Identify which cell holds the provided text, then report its (x, y) central coordinate. 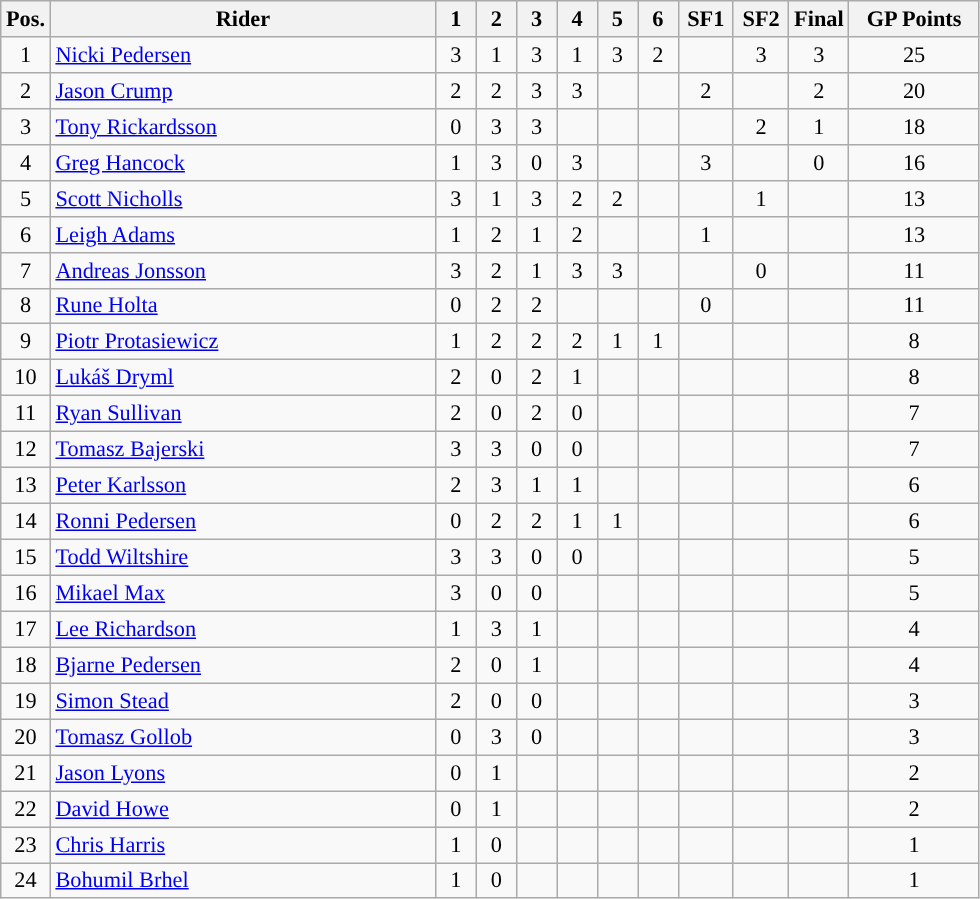
Peter Karlsson (242, 485)
Tomasz Bajerski (242, 450)
15 (26, 557)
10 (26, 378)
Simon Stead (242, 701)
Todd Wiltshire (242, 557)
Tony Rickardsson (242, 126)
Jason Crump (242, 90)
Ronni Pedersen (242, 521)
Rider (242, 19)
Jason Lyons (242, 773)
22 (26, 809)
Ryan Sullivan (242, 414)
Nicki Pedersen (242, 55)
Piotr Protasiewicz (242, 342)
14 (26, 521)
Mikael Max (242, 593)
Lee Richardson (242, 629)
Rune Holta (242, 306)
24 (26, 880)
Greg Hancock (242, 162)
Leigh Adams (242, 234)
9 (26, 342)
Final (819, 19)
Bjarne Pedersen (242, 665)
12 (26, 450)
Chris Harris (242, 844)
SF1 (706, 19)
19 (26, 701)
David Howe (242, 809)
Scott Nicholls (242, 198)
Andreas Jonsson (242, 270)
Tomasz Gollob (242, 737)
SF2 (760, 19)
21 (26, 773)
25 (914, 55)
Lukáš Dryml (242, 378)
Bohumil Brhel (242, 880)
GP Points (914, 19)
23 (26, 844)
Pos. (26, 19)
17 (26, 629)
